Extract the [x, y] coordinate from the center of the cell holding the provided text.  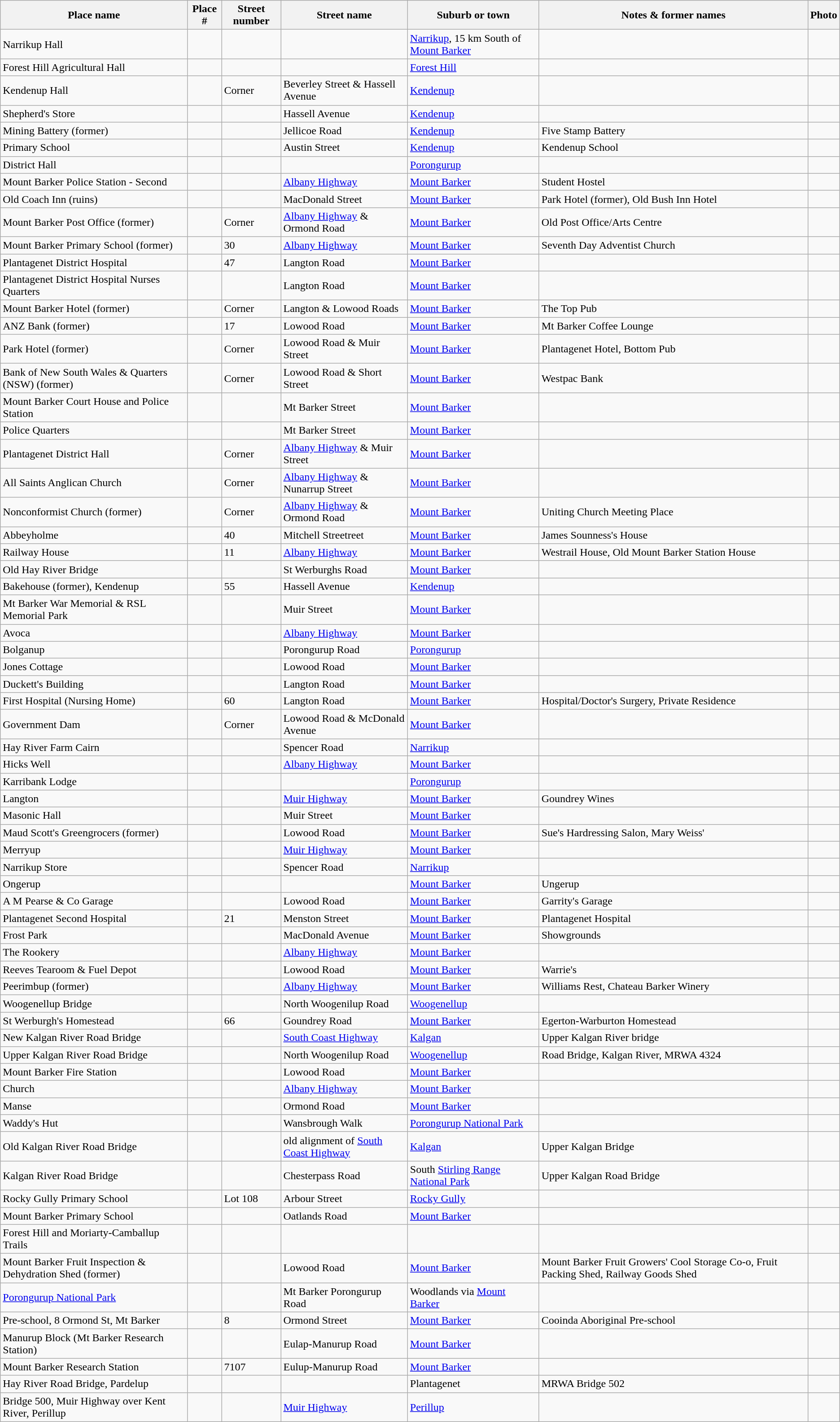
Perillup [473, 1407]
Upper Kalgan Bridge [673, 1146]
Mount Barker Hotel (former) [94, 309]
Jones Cottage [94, 667]
Mt Barker Coffee Lounge [673, 326]
The Rookery [94, 952]
First Hospital (Nursing Home) [94, 701]
Lot 108 [251, 1198]
Chesterpass Road [344, 1175]
Narrikup Hall [94, 44]
South Coast Highway [344, 1038]
St Werburghs Road [344, 569]
Uniting Church Meeting Place [673, 512]
7107 [251, 1367]
Government Dam [94, 724]
Ormond Road [344, 1106]
Oatlands Road [344, 1216]
Place name [94, 15]
Merryup [94, 850]
17 [251, 326]
Plantagenet [473, 1384]
Rocky Gully Primary School [94, 1198]
Rocky Gully [473, 1198]
Old Coach Inn (ruins) [94, 199]
The Top Pub [673, 309]
60 [251, 701]
Plantagenet District Hospital Nurses Quarters [94, 285]
Road Bridge, Kalgan River, MRWA 4324 [673, 1055]
11 [251, 552]
Seventh Day Adventist Church [673, 245]
South Stirling Range National Park [473, 1175]
Wansbrough Walk [344, 1123]
Bank of New South Wales & Quarters (NSW) (former) [94, 378]
30 [251, 245]
Westrail House, Old Mount Barker Station House [673, 552]
Ongerup [94, 884]
Hay River Road Bridge, Pardelup [94, 1384]
Waddy's Hut [94, 1123]
Williams Rest, Chateau Barker Winery [673, 987]
Plantagenet Second Hospital [94, 918]
Five Stamp Battery [673, 131]
Kalgan River Road Bridge [94, 1175]
Ormond Street [344, 1321]
Manse [94, 1106]
ANZ Bank (former) [94, 326]
District Hall [94, 165]
Woogenellup Bridge [94, 1004]
Eulup-Manurup Road [344, 1367]
Park Hotel (former), Old Bush Inn Hotel [673, 199]
55 [251, 586]
Notes & former names [673, 15]
Mount Barker Fruit Inspection & Dehydration Shed (former) [94, 1268]
Porongurup Road [344, 650]
Primary School [94, 148]
Kendenup School [673, 148]
Lowood Road & Short Street [344, 378]
Manurup Block (Mt Barker Research Station) [94, 1344]
Bridge 500, Muir Highway over Kent River, Perillup [94, 1407]
47 [251, 263]
Kendenup Hall [94, 91]
Albany Highway & Muir Street [344, 453]
Austin Street [344, 148]
Place # [205, 15]
Avoca [94, 632]
Narrikup, 15 km South of Mount Barker [473, 44]
Mount Barker Research Station [94, 1367]
MacDonald Street [344, 199]
Warrie's [673, 970]
Mt Barker Porongurup Road [344, 1297]
Westpac Bank [673, 378]
Mitchell Streetreet [344, 535]
Forest Hill [473, 67]
Plantagenet District Hall [94, 453]
Old Kalgan River Road Bridge [94, 1146]
Mount Barker Fire Station [94, 1072]
A M Pearse & Co Garage [94, 901]
Sue's Hardressing Salon, Mary Weiss' [673, 833]
Upper Kalgan River Road Bridge [94, 1055]
Lowood Road & Muir Street [344, 349]
Mt Barker War Memorial & RSL Memorial Park [94, 610]
Karribank Lodge [94, 781]
All Saints Anglican Church [94, 483]
Eulap-Manurup Road [344, 1344]
Cooinda Aboriginal Pre-school [673, 1321]
Upper Kalgan Road Bridge [673, 1175]
James Sounness's House [673, 535]
Duckett's Building [94, 684]
40 [251, 535]
Hay River Farm Cairn [94, 747]
Menston Street [344, 918]
Street number [251, 15]
Nonconformist Church (former) [94, 512]
66 [251, 1021]
Police Quarters [94, 430]
St Werburgh's Homestead [94, 1021]
Upper Kalgan River bridge [673, 1038]
MacDonald Avenue [344, 935]
Maud Scott's Greengrocers (former) [94, 833]
8 [251, 1321]
21 [251, 918]
Albany Highway & Nunarrup Street [344, 483]
Bakehouse (former), Kendenup [94, 586]
Mining Battery (former) [94, 131]
Mount Barker Police Station - Second [94, 182]
Langton & Lowood Roads [344, 309]
Church [94, 1089]
Lowood Road & McDonald Avenue [344, 724]
Plantagenet Hospital [673, 918]
Ungerup [673, 884]
Plantagenet District Hospital [94, 263]
Forest Hill Agricultural Hall [94, 67]
Shepherd's Store [94, 114]
Mount Barker Court House and Police Station [94, 408]
Mount Barker Primary School (former) [94, 245]
Frost Park [94, 935]
Photo [824, 15]
Arbour Street [344, 1198]
Plantagenet Hotel, Bottom Pub [673, 349]
Mount Barker Primary School [94, 1216]
Mount Barker Post Office (former) [94, 222]
Old Post Office/Arts Centre [673, 222]
Mount Barker Fruit Growers' Cool Storage Co-o, Fruit Packing Shed, Railway Goods Shed [673, 1268]
Narrikup Store [94, 867]
New Kalgan River Road Bridge [94, 1038]
Masonic Hall [94, 816]
old alignment of South Coast Highway [344, 1146]
Bolganup [94, 650]
Goundrey Wines [673, 799]
Suburb or town [473, 15]
Goundrey Road [344, 1021]
Hicks Well [94, 764]
Railway House [94, 552]
Street name [344, 15]
Showgrounds [673, 935]
Forest Hill and Moriarty-Camballup Trails [94, 1239]
Student Hostel [673, 182]
Woodlands via Mount Barker [473, 1297]
Beverley Street & Hassell Avenue [344, 91]
Pre-school, 8 Ormond St, Mt Barker [94, 1321]
Peerimbup (former) [94, 987]
Abbeyholme [94, 535]
Garrity's Garage [673, 901]
Park Hotel (former) [94, 349]
Old Hay River Bridge [94, 569]
MRWA Bridge 502 [673, 1384]
Langton [94, 799]
Egerton-Warburton Homestead [673, 1021]
Jellicoe Road [344, 131]
Reeves Tearoom & Fuel Depot [94, 970]
Hospital/Doctor's Surgery, Private Residence [673, 701]
